Scan for the cell matching the given text and deliver its [X, Y] coordinate at center. 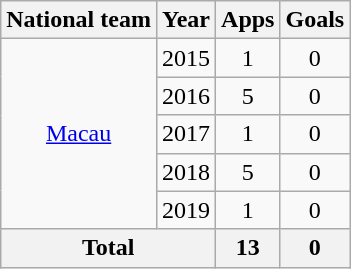
Year [186, 20]
Goals [315, 20]
2018 [186, 172]
2019 [186, 210]
Macau [79, 134]
13 [248, 248]
National team [79, 20]
Total [108, 248]
2015 [186, 58]
2017 [186, 134]
Apps [248, 20]
2016 [186, 96]
